Find where the given text appears and provide that cell's center as (X, Y) coordinate. 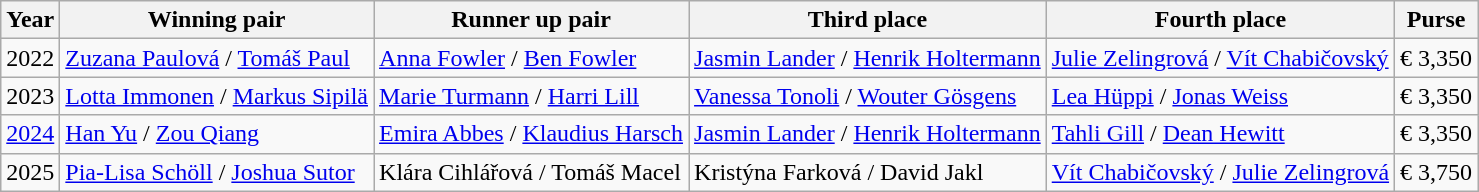
Fourth place (1220, 20)
2023 (30, 96)
Lea Hüppi / Jonas Weiss (1220, 96)
Kristýna Farková / David Jakl (868, 172)
Runner up pair (532, 20)
Tahli Gill / Dean Hewitt (1220, 134)
Year (30, 20)
Julie Zelingrová / Vít Chabičovský (1220, 58)
Third place (868, 20)
Marie Turmann / Harri Lill (532, 96)
Han Yu / Zou Qiang (217, 134)
2024 (30, 134)
Emira Abbes / Klaudius Harsch (532, 134)
€ 3,750 (1436, 172)
Lotta Immonen / Markus Sipilä (217, 96)
Klára Cihlářová / Tomáš Macel (532, 172)
Anna Fowler / Ben Fowler (532, 58)
Zuzana Paulová / Tomáš Paul (217, 58)
Winning pair (217, 20)
2025 (30, 172)
Vít Chabičovský / Julie Zelingrová (1220, 172)
Purse (1436, 20)
Pia-Lisa Schöll / Joshua Sutor (217, 172)
Vanessa Tonoli / Wouter Gösgens (868, 96)
2022 (30, 58)
